For the text-containing cell, return its midpoint in (X, Y) coordinate format. 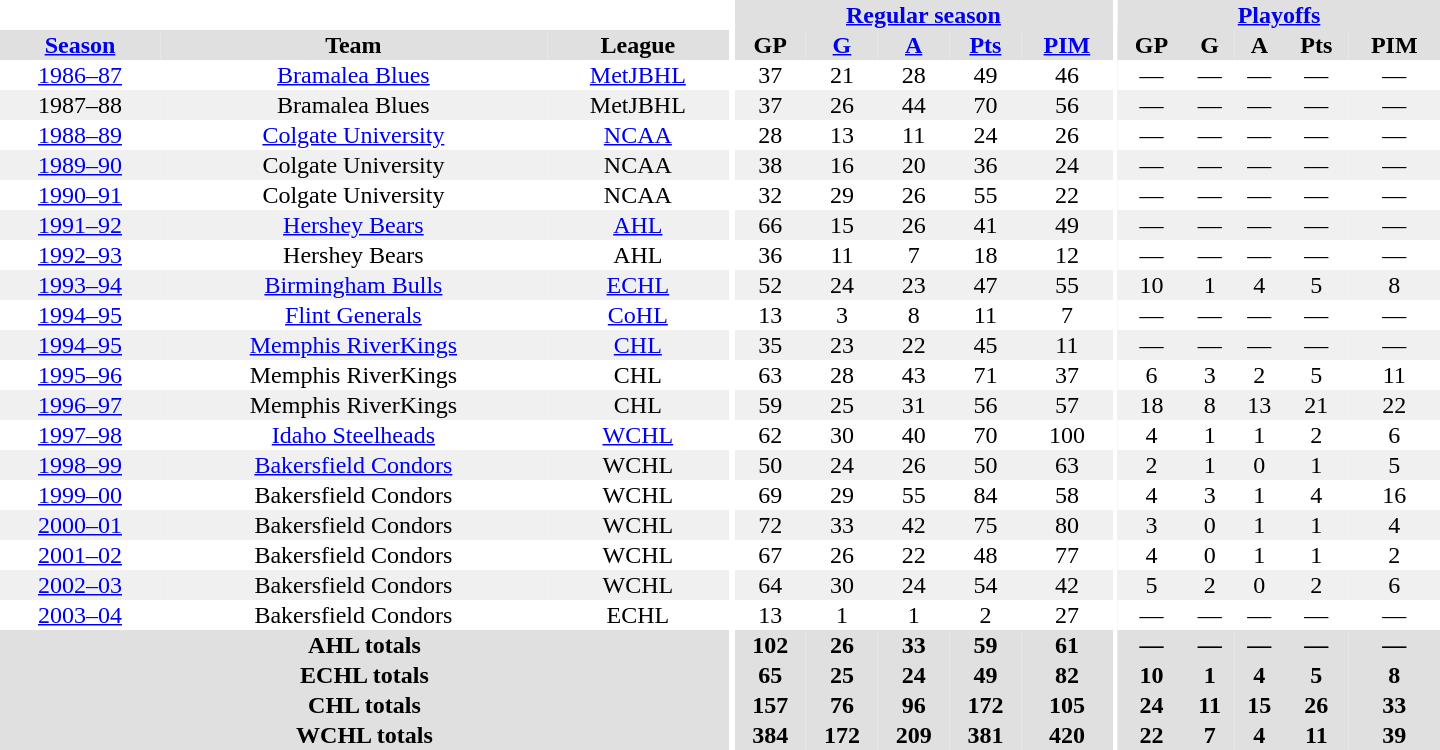
67 (770, 555)
65 (770, 675)
209 (914, 735)
1986–87 (80, 75)
96 (914, 705)
57 (1066, 405)
CHL totals (364, 705)
84 (986, 495)
2001–02 (80, 555)
Birmingham Bulls (354, 285)
12 (1066, 255)
1993–94 (80, 285)
62 (770, 435)
Team (354, 45)
1987–88 (80, 105)
75 (986, 525)
54 (986, 585)
Season (80, 45)
1999–00 (80, 495)
2002–03 (80, 585)
38 (770, 165)
32 (770, 195)
41 (986, 225)
1995–96 (80, 375)
76 (842, 705)
46 (1066, 75)
39 (1394, 735)
47 (986, 285)
Idaho Steelheads (354, 435)
58 (1066, 495)
72 (770, 525)
ECHL totals (364, 675)
1989–90 (80, 165)
1997–98 (80, 435)
69 (770, 495)
82 (1066, 675)
Regular season (923, 15)
31 (914, 405)
61 (1066, 645)
League (638, 45)
64 (770, 585)
157 (770, 705)
2000–01 (80, 525)
2003–04 (80, 615)
45 (986, 345)
WCHL totals (364, 735)
27 (1066, 615)
AHL totals (364, 645)
100 (1066, 435)
384 (770, 735)
48 (986, 555)
43 (914, 375)
102 (770, 645)
1990–91 (80, 195)
105 (1066, 705)
44 (914, 105)
35 (770, 345)
1992–93 (80, 255)
381 (986, 735)
1998–99 (80, 465)
Flint Generals (354, 315)
Playoffs (1279, 15)
52 (770, 285)
71 (986, 375)
420 (1066, 735)
20 (914, 165)
1991–92 (80, 225)
66 (770, 225)
1996–97 (80, 405)
77 (1066, 555)
1988–89 (80, 135)
40 (914, 435)
CoHL (638, 315)
80 (1066, 525)
